For the text-containing cell, return its midpoint in (X, Y) coordinate format. 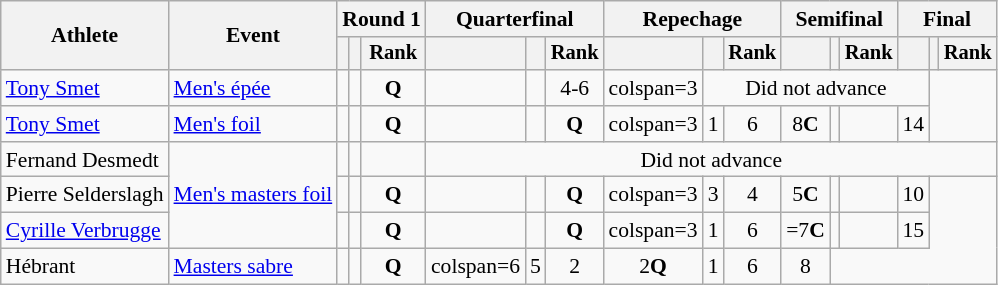
15 (914, 231)
Repechage (693, 19)
colspan=6 (476, 267)
Pierre Selderslagh (85, 195)
Semifinal (839, 19)
4 (753, 195)
8 (806, 267)
Masters sabre (254, 267)
10 (914, 195)
2 (575, 267)
3 (714, 195)
Final (948, 19)
Cyrille Verbrugge (85, 231)
Event (254, 36)
Round 1 (382, 19)
14 (914, 124)
Men's foil (254, 124)
Fernand Desmedt (85, 160)
5C (806, 195)
Men's épée (254, 88)
4-6 (575, 88)
=7C (806, 231)
2Q (654, 267)
Men's masters foil (254, 196)
Athlete (85, 36)
Hébrant (85, 267)
5 (536, 267)
8C (806, 124)
Quarterfinal (515, 19)
